Scan for the cell matching the given text and deliver its (X, Y) coordinate at center. 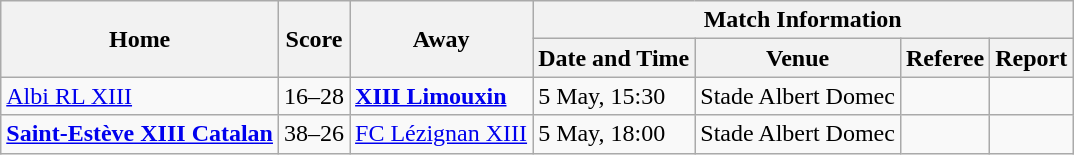
Report (1032, 58)
Match Information (803, 20)
XIII Limouxin (442, 96)
Away (442, 39)
Score (314, 39)
5 May, 15:30 (614, 96)
Referee (944, 58)
FC Lézignan XIII (442, 134)
Date and Time (614, 58)
Home (140, 39)
Venue (798, 58)
5 May, 18:00 (614, 134)
Saint-Estève XIII Catalan (140, 134)
38–26 (314, 134)
16–28 (314, 96)
Albi RL XIII (140, 96)
